Return the [x, y] coordinate for the center point of the cell that contains the specified text.  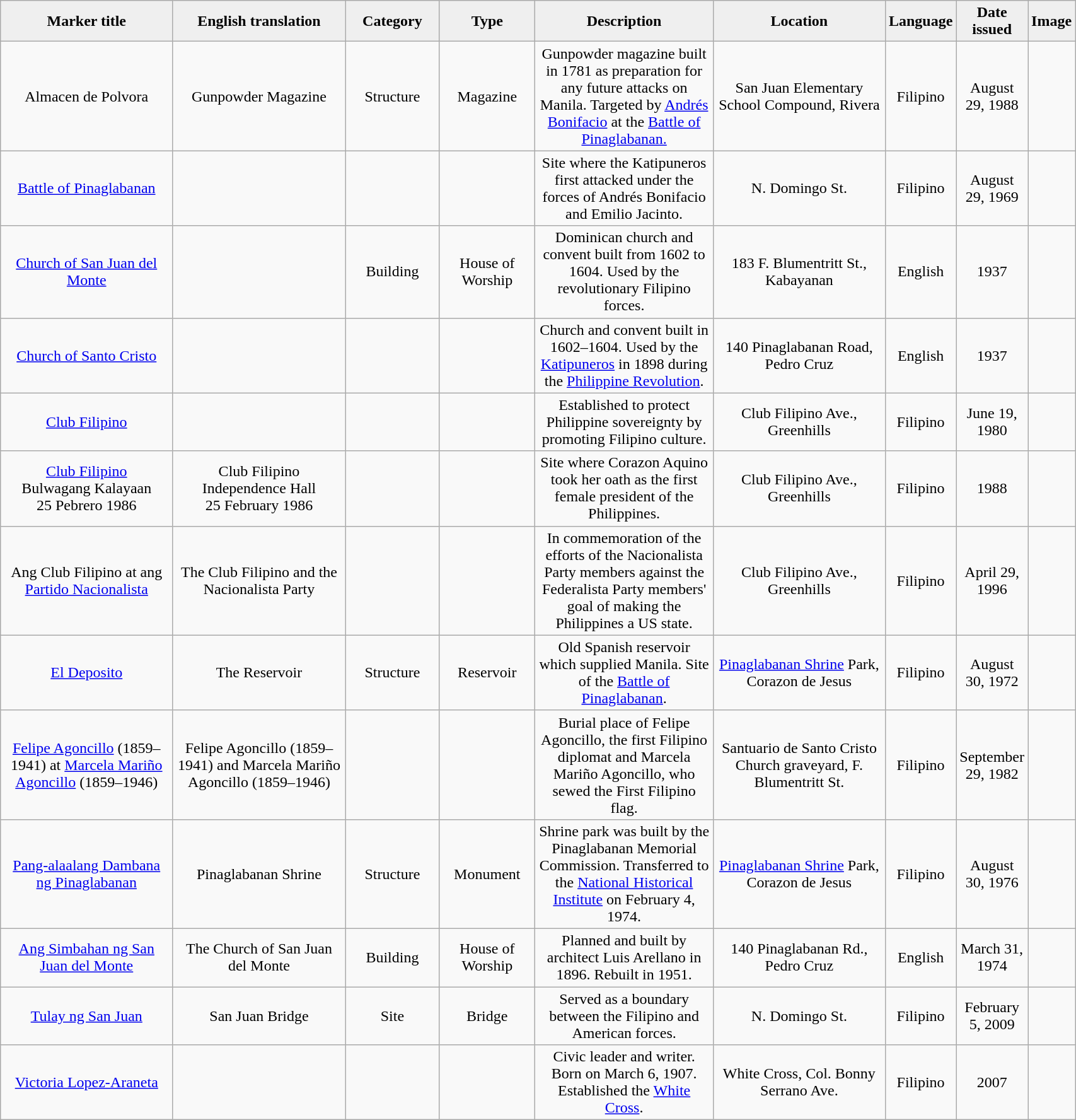
Language [920, 21]
Church of Santo Cristo [87, 356]
Burial place of Felipe Agoncillo, the first Filipino diplomat and Marcela Mariño Agoncillo, who sewed the First Filipino flag. [624, 764]
Site [392, 1015]
Image [1051, 21]
Pang-alaalang Dambana ng Pinaglabanan [87, 874]
English translation [259, 21]
The Reservoir [259, 672]
Description [624, 21]
2007 [992, 1082]
Felipe Agoncillo (1859–1941) and Marcela Mariño Agoncillo (1859–1946) [259, 764]
Category [392, 21]
San Juan Bridge [259, 1015]
140 Pinaglabanan Rd., Pedro Cruz [799, 957]
Planned and built by architect Luis Arellano in 1896. Rebuilt in 1951. [624, 957]
April 29, 1996 [992, 580]
Ang Simbahan ng San Juan del Monte [87, 957]
August 30, 1976 [992, 874]
March 31, 1974 [992, 957]
Pinaglabanan Shrine [259, 874]
Magazine [487, 96]
February 5, 2009 [992, 1015]
Gunpowder Magazine [259, 96]
Civic leader and writer. Born on March 6, 1907. Established the White Cross. [624, 1082]
183 F. Blumentritt St., Kabayanan [799, 272]
Site where Corazon Aquino took her oath as the first female president of the Philippines. [624, 488]
Battle of Pinaglabanan [87, 188]
Monument [487, 874]
Reservoir [487, 672]
140 Pinaglabanan Road, Pedro Cruz [799, 356]
Almacen de Polvora [87, 96]
Club Filipino Bulwagang Kalayaan 25 Pebrero 1986 [87, 488]
Established to protect Philippine sovereignty by promoting Filipino culture. [624, 422]
The Church of San Juan del Monte [259, 957]
August 30, 1972 [992, 672]
In commemoration of the efforts of the Nacionalista Party members against the Federalista Party members' goal of making the Philippines a US state. [624, 580]
Date issued [992, 21]
Dominican church and convent built from 1602 to 1604. Used by the revolutionary Filipino forces. [624, 272]
Ang Club Filipino at ang Partido Nacionalista [87, 580]
Felipe Agoncillo (1859–1941) at Marcela Mariño Agoncillo (1859–1946) [87, 764]
Shrine park was built by the Pinaglabanan Memorial Commission. Transferred to the National Historical Institute on February 4, 1974. [624, 874]
Old Spanish reservoir which supplied Manila. Site of the Battle of Pinaglabanan. [624, 672]
Santuario de Santo Cristo Church graveyard, F. Blumentritt St. [799, 764]
August 29, 1969 [992, 188]
Location [799, 21]
1988 [992, 488]
Church of San Juan del Monte [87, 272]
June 19, 1980 [992, 422]
El Deposito [87, 672]
Victoria Lopez-Araneta [87, 1082]
Site where the Katipuneros first attacked under the forces of Andrés Bonifacio and Emilio Jacinto. [624, 188]
Club Filipino [87, 422]
Marker title [87, 21]
Club FilipinoIndependence Hall 25 February 1986 [259, 488]
White Cross, Col. Bonny Serrano Ave. [799, 1082]
Tulay ng San Juan [87, 1015]
August 29, 1988 [992, 96]
San Juan Elementary School Compound, Rivera [799, 96]
Church and convent built in 1602–1604. Used by the Katipuneros in 1898 during the Philippine Revolution. [624, 356]
Gunpowder magazine built in 1781 as preparation for any future attacks on Manila. Targeted by Andrés Bonifacio at the Battle of Pinaglabanan. [624, 96]
Type [487, 21]
Served as a boundary between the Filipino and American forces. [624, 1015]
Bridge [487, 1015]
The Club Filipino and the Nacionalista Party [259, 580]
September 29, 1982 [992, 764]
